Return the (X, Y) coordinate for the center point of the cell that contains the specified text.  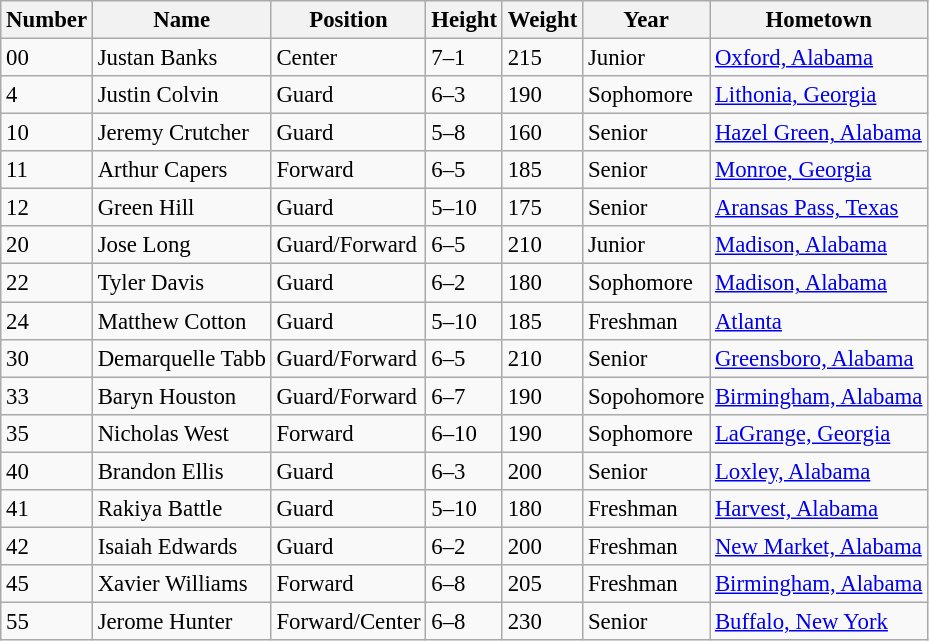
Tyler Davis (182, 283)
Height (464, 20)
Hazel Green, Alabama (819, 133)
6–7 (464, 396)
Buffalo, New York (819, 621)
20 (47, 245)
41 (47, 509)
Position (348, 20)
12 (47, 208)
Brandon Ellis (182, 471)
Green Hill (182, 208)
33 (47, 396)
40 (47, 471)
175 (542, 208)
Xavier Williams (182, 584)
Justin Colvin (182, 95)
Number (47, 20)
35 (47, 433)
205 (542, 584)
230 (542, 621)
Name (182, 20)
Center (348, 58)
Aransas Pass, Texas (819, 208)
Oxford, Alabama (819, 58)
45 (47, 584)
11 (47, 170)
42 (47, 546)
Harvest, Alabama (819, 509)
Lithonia, Georgia (819, 95)
Baryn Houston (182, 396)
Jerome Hunter (182, 621)
5–8 (464, 133)
10 (47, 133)
Greensboro, Alabama (819, 358)
Hometown (819, 20)
New Market, Alabama (819, 546)
Monroe, Georgia (819, 170)
4 (47, 95)
160 (542, 133)
Jeremy Crutcher (182, 133)
Year (646, 20)
00 (47, 58)
LaGrange, Georgia (819, 433)
Atlanta (819, 321)
Demarquelle Tabb (182, 358)
Sopohomore (646, 396)
Arthur Capers (182, 170)
Justan Banks (182, 58)
24 (47, 321)
22 (47, 283)
Loxley, Alabama (819, 471)
Rakiya Battle (182, 509)
Matthew Cotton (182, 321)
Weight (542, 20)
55 (47, 621)
7–1 (464, 58)
Isaiah Edwards (182, 546)
Forward/Center (348, 621)
Jose Long (182, 245)
6–10 (464, 433)
Nicholas West (182, 433)
215 (542, 58)
30 (47, 358)
